Detect which cell encompasses the target text, then output its [X, Y] center coordinate. 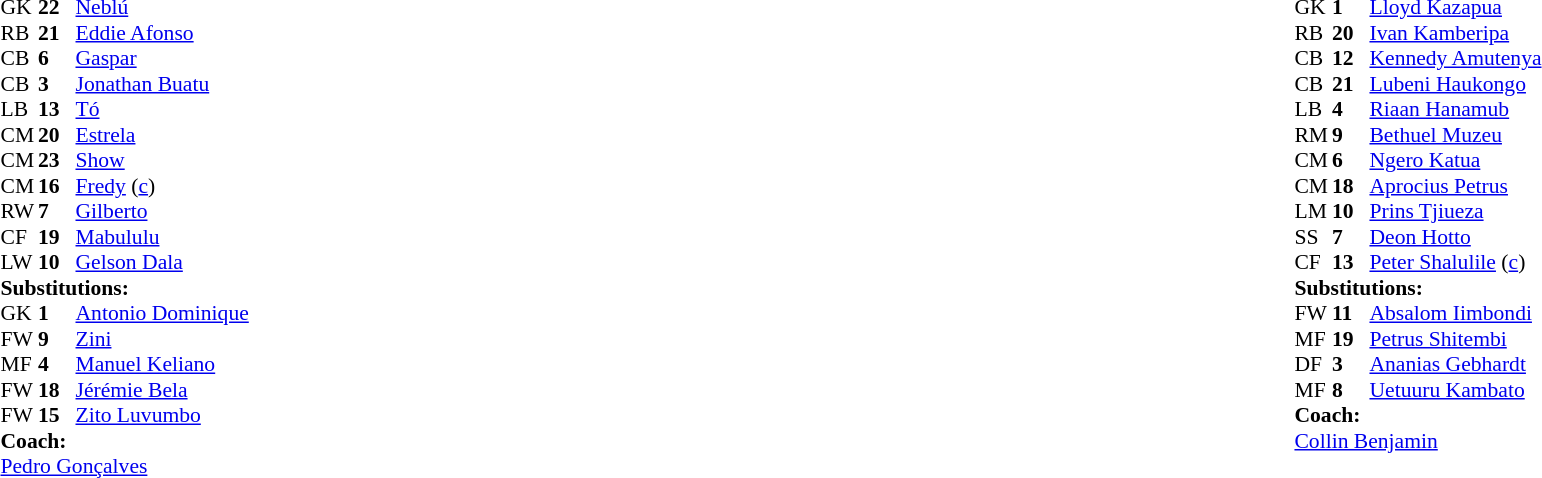
Antonio Dominique [162, 313]
Bethuel Muzeu [1455, 135]
Absalom Iimbondi [1455, 313]
1 [57, 313]
Gilberto [162, 211]
Collin Benjamin [1418, 441]
LW [19, 263]
Ananias Gebhardt [1455, 365]
Uetuuru Kambato [1455, 390]
Mabululu [162, 237]
Deon Hotto [1455, 237]
Lubeni Haukongo [1455, 84]
LM [1313, 211]
16 [57, 186]
Jérémie Bela [162, 390]
11 [1351, 313]
8 [1351, 390]
Petrus Shitembi [1455, 339]
Show [162, 161]
Riaan Hanamub [1455, 109]
23 [57, 161]
Jonathan Buatu [162, 84]
Eddie Afonso [162, 33]
DF [1313, 365]
RW [19, 211]
Zito Luvumbo [162, 415]
RM [1313, 135]
Ngero Katua [1455, 161]
15 [57, 415]
Fredy (c) [162, 186]
Gelson Dala [162, 263]
SS [1313, 237]
Tó [162, 109]
Kennedy Amutenya [1455, 59]
12 [1351, 59]
GK [19, 313]
Manuel Keliano [162, 365]
Peter Shalulile (c) [1455, 263]
Prins Tjiueza [1455, 211]
Zini [162, 339]
Gaspar [162, 59]
Ivan Kamberipa [1455, 33]
Aprocius Petrus [1455, 186]
Estrela [162, 135]
